For the text-containing cell, return its midpoint in [x, y] coordinate format. 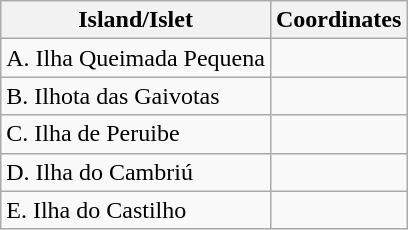
E. Ilha do Castilho [136, 210]
Island/Islet [136, 20]
C. Ilha de Peruibe [136, 134]
A. Ilha Queimada Pequena [136, 58]
Coordinates [338, 20]
D. Ilha do Cambriú [136, 172]
B. Ilhota das Gaivotas [136, 96]
